For the text-containing cell, return its midpoint in [x, y] coordinate format. 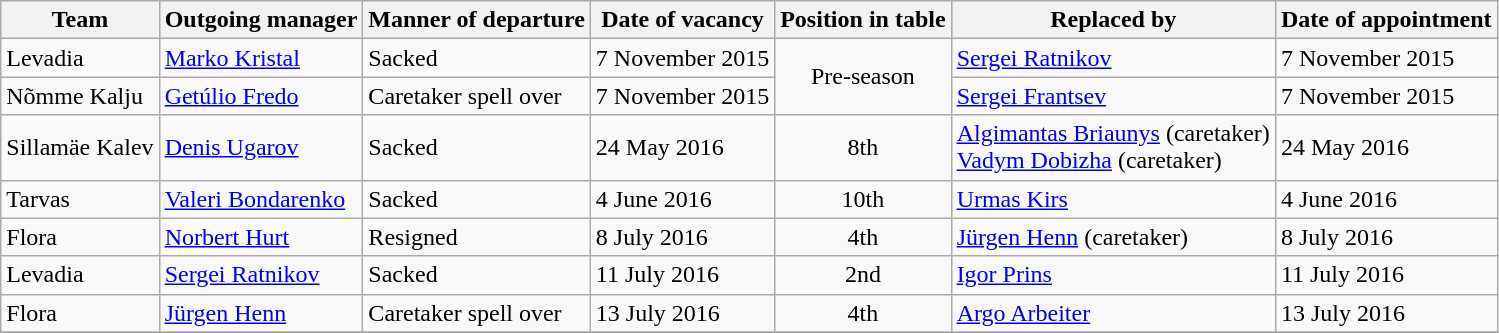
Resigned [476, 237]
Jürgen Henn (caretaker) [1113, 237]
Manner of departure [476, 20]
Position in table [863, 20]
Jürgen Henn [261, 313]
Outgoing manager [261, 20]
8th [863, 148]
Argo Arbeiter [1113, 313]
Urmas Kirs [1113, 199]
Nõmme Kalju [80, 96]
10th [863, 199]
Replaced by [1113, 20]
Marko Kristal [261, 58]
Algimantas Briaunys (caretaker) Vadym Dobizha (caretaker) [1113, 148]
Date of vacancy [682, 20]
2nd [863, 275]
Valeri Bondarenko [261, 199]
Norbert Hurt [261, 237]
Igor Prins [1113, 275]
Sillamäe Kalev [80, 148]
Date of appointment [1386, 20]
Getúlio Fredo [261, 96]
Pre-season [863, 77]
Sergei Frantsev [1113, 96]
Team [80, 20]
Tarvas [80, 199]
Denis Ugarov [261, 148]
